Capture the cell that displays the provided text and extract its [X, Y] central coordinate. 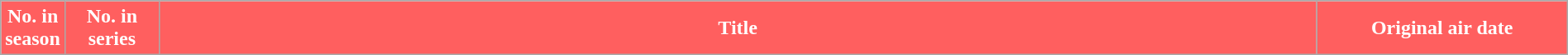
Original air date [1442, 28]
Title [738, 28]
No. inseason [33, 28]
No. inseries [112, 28]
